Find where the given text appears and provide that cell's center as (X, Y) coordinate. 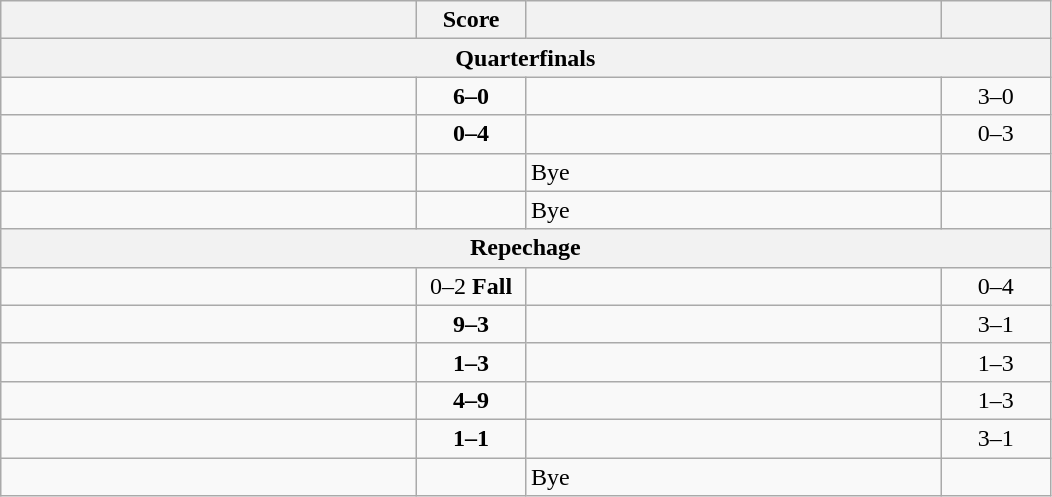
6–0 (472, 96)
3–0 (996, 96)
0–2 Fall (472, 286)
Quarterfinals (526, 58)
1–1 (472, 438)
Score (472, 20)
4–9 (472, 400)
Repechage (526, 248)
0–3 (996, 134)
9–3 (472, 324)
